Find where the given text appears and provide that cell's center as (x, y) coordinate. 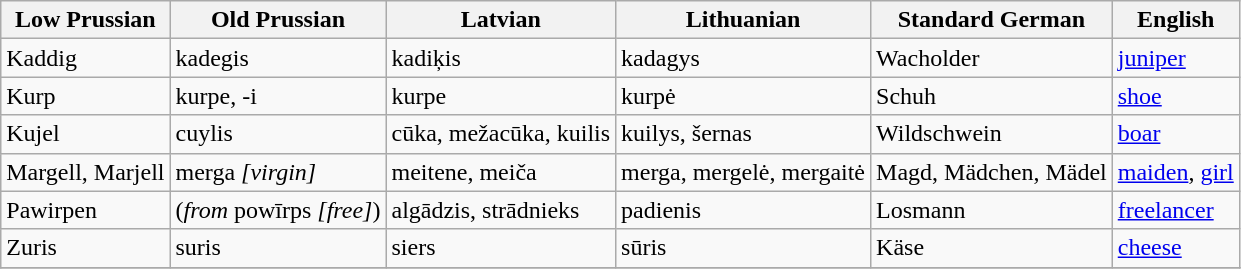
Kaddig (86, 58)
kuilys, šernas (744, 134)
cheese (1176, 248)
Losmann (992, 210)
kadiķis (501, 58)
kadegis (278, 58)
merga, mergelė, mergaitė (744, 172)
Low Prussian (86, 20)
Wacholder (992, 58)
Kujel (86, 134)
meitene, meiča (501, 172)
Zuris (86, 248)
Old Prussian (278, 20)
Magd, Mädchen, Mädel (992, 172)
Pawirpen (86, 210)
kadagys (744, 58)
English (1176, 20)
(from powīrps [free]) (278, 210)
Wildschwein (992, 134)
Kurp (86, 96)
Schuh (992, 96)
Lithuanian (744, 20)
merga [virgin] (278, 172)
cuylis (278, 134)
algādzis, strādnieks (501, 210)
padienis (744, 210)
Margell, Marjell (86, 172)
cūka, mežacūka, kuilis (501, 134)
kurpe, -i (278, 96)
kurpe (501, 96)
suris (278, 248)
Latvian (501, 20)
sūris (744, 248)
Käse (992, 248)
boar (1176, 134)
juniper (1176, 58)
kurpė (744, 96)
shoe (1176, 96)
Standard German (992, 20)
freelancer (1176, 210)
siers (501, 248)
maiden, girl (1176, 172)
